Find where the given text appears and provide that cell's center as (X, Y) coordinate. 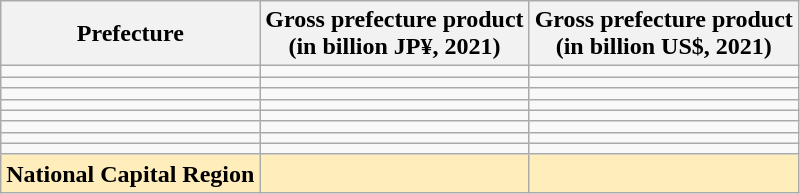
Prefecture (130, 34)
National Capital Region (130, 173)
Gross prefecture product(in billion JP¥, 2021) (394, 34)
Gross prefecture product(in billion US$, 2021) (664, 34)
